Detect which cell encompasses the target text, then output its (x, y) center coordinate. 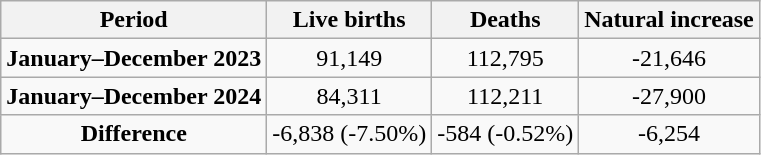
112,211 (506, 96)
Natural increase (670, 20)
Live births (350, 20)
Difference (134, 134)
-21,646 (670, 58)
Deaths (506, 20)
-584 (-0.52%) (506, 134)
112,795 (506, 58)
Period (134, 20)
January–December 2023 (134, 58)
-6,838 (-7.50%) (350, 134)
-27,900 (670, 96)
84,311 (350, 96)
-6,254 (670, 134)
91,149 (350, 58)
January–December 2024 (134, 96)
